Locate the cell with the specified text and output its [x, y] center coordinate. 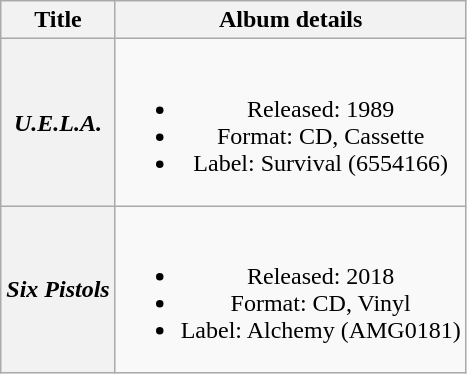
Released: 1989Format: CD, CassetteLabel: Survival (6554166) [290, 122]
Title [58, 20]
Released: 2018Format: CD, VinylLabel: Alchemy (AMG0181) [290, 290]
U.E.L.A. [58, 122]
Album details [290, 20]
Six Pistols [58, 290]
